Output the [X, Y] coordinate of the center of the cell containing the given text.  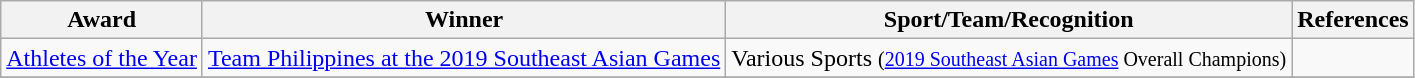
Winner [464, 20]
Award [102, 20]
Various Sports (2019 Southeast Asian Games Overall Champions) [1009, 58]
Sport/Team/Recognition [1009, 20]
References [1354, 20]
Team Philippines at the 2019 Southeast Asian Games [464, 58]
Athletes of the Year [102, 58]
